Output the [x, y] coordinate of the center of the cell containing the given text.  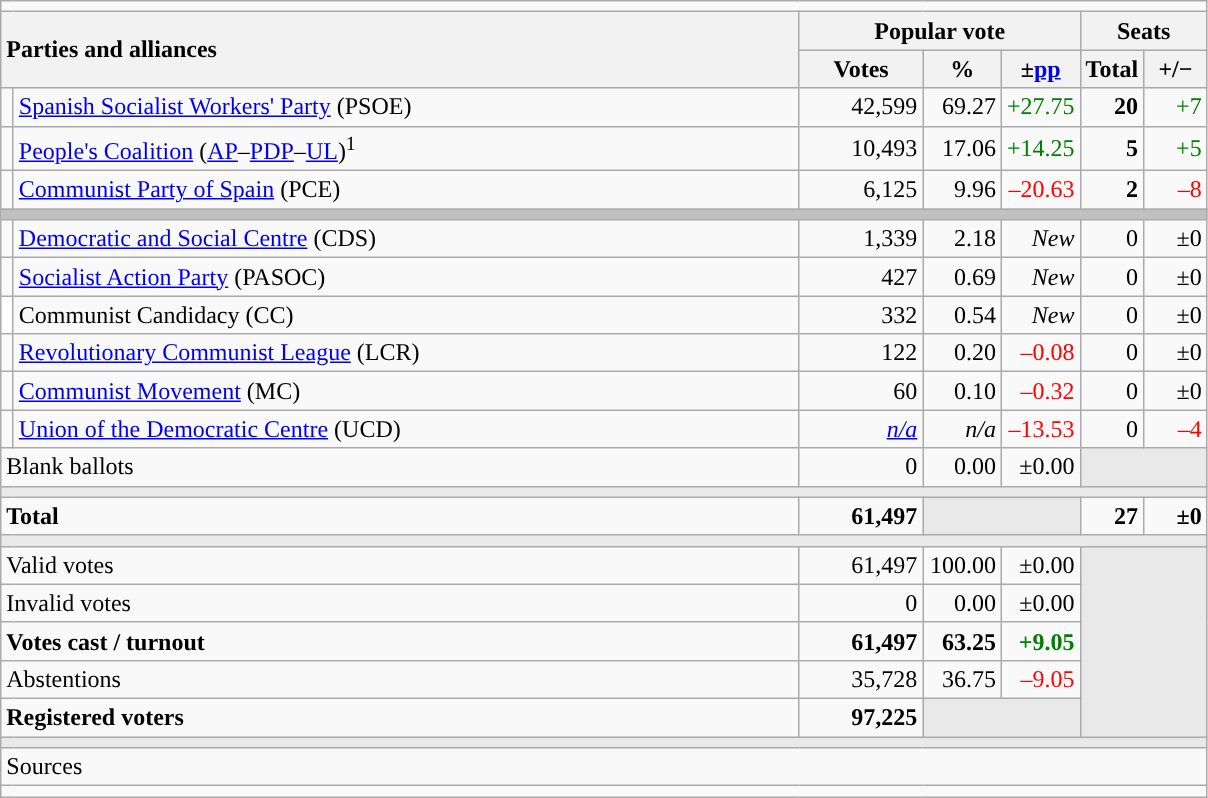
Communist Party of Spain (PCE) [406, 190]
–0.32 [1040, 391]
Valid votes [400, 565]
35,728 [861, 679]
–8 [1176, 190]
Union of the Democratic Centre (UCD) [406, 429]
–4 [1176, 429]
63.25 [962, 641]
0.10 [962, 391]
9.96 [962, 190]
0.54 [962, 315]
Seats [1144, 31]
+5 [1176, 148]
0.20 [962, 353]
10,493 [861, 148]
42,599 [861, 107]
Communist Movement (MC) [406, 391]
36.75 [962, 679]
Blank ballots [400, 467]
+14.25 [1040, 148]
332 [861, 315]
% [962, 69]
Communist Candidacy (CC) [406, 315]
122 [861, 353]
–20.63 [1040, 190]
Votes cast / turnout [400, 641]
2 [1112, 190]
–0.08 [1040, 353]
1,339 [861, 239]
2.18 [962, 239]
Revolutionary Communist League (LCR) [406, 353]
Invalid votes [400, 603]
27 [1112, 516]
People's Coalition (AP–PDP–UL)1 [406, 148]
Socialist Action Party (PASOC) [406, 277]
100.00 [962, 565]
±pp [1040, 69]
Democratic and Social Centre (CDS) [406, 239]
69.27 [962, 107]
–13.53 [1040, 429]
Votes [861, 69]
Popular vote [940, 31]
+7 [1176, 107]
+/− [1176, 69]
Sources [604, 767]
Abstentions [400, 679]
–9.05 [1040, 679]
+9.05 [1040, 641]
Parties and alliances [400, 50]
0.69 [962, 277]
5 [1112, 148]
6,125 [861, 190]
20 [1112, 107]
Spanish Socialist Workers' Party (PSOE) [406, 107]
427 [861, 277]
60 [861, 391]
17.06 [962, 148]
Registered voters [400, 718]
+27.75 [1040, 107]
97,225 [861, 718]
